Search for the cell housing the specified text and yield its (x, y) center coordinate. 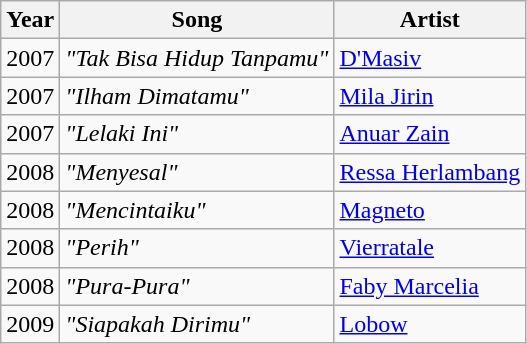
"Ilham Dimatamu" (197, 96)
Mila Jirin (430, 96)
Artist (430, 20)
"Pura-Pura" (197, 286)
"Mencintaiku" (197, 210)
"Lelaki Ini" (197, 134)
Anuar Zain (430, 134)
Year (30, 20)
Vierratale (430, 248)
2009 (30, 324)
Lobow (430, 324)
Song (197, 20)
Magneto (430, 210)
"Menyesal" (197, 172)
Faby Marcelia (430, 286)
"Perih" (197, 248)
"Siapakah Dirimu" (197, 324)
"Tak Bisa Hidup Tanpamu" (197, 58)
D'Masiv (430, 58)
Ressa Herlambang (430, 172)
